Return (X, Y) of the center of cell containing provided text 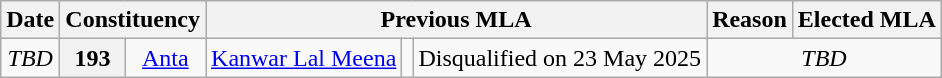
Date (30, 20)
Elected MLA (866, 20)
Constituency (133, 20)
Previous MLA (456, 20)
Reason (750, 20)
Anta (165, 58)
193 (92, 58)
Kanwar Lal Meena (304, 58)
Disqualified on 23 May 2025 (560, 58)
